For the text-containing cell, return its midpoint in [x, y] coordinate format. 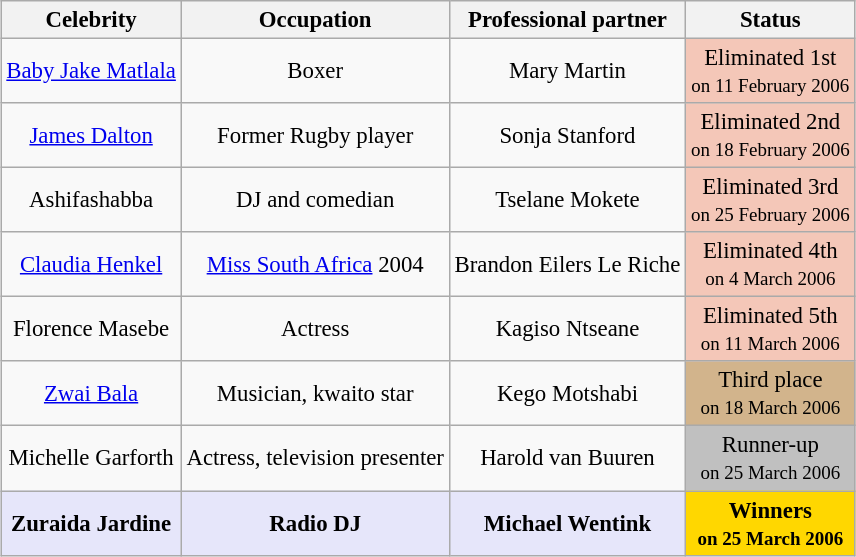
Tselane Mokete [567, 200]
Winnerson 25 March 2006 [770, 522]
Miss South Africa 2004 [315, 264]
Eliminated 1ston 11 February 2006 [770, 70]
Zuraida Jardine [91, 522]
Brandon Eilers Le Riche [567, 264]
DJ and comedian [315, 200]
Ashifashabba [91, 200]
Status [770, 20]
Radio DJ [315, 522]
Actress [315, 330]
Eliminated 2ndon 18 February 2006 [770, 136]
Michael Wentink [567, 522]
Professional partner [567, 20]
Kego Motshabi [567, 394]
Baby Jake Matlala [91, 70]
Claudia Henkel [91, 264]
Runner-upon 25 March 2006 [770, 458]
Florence Masebe [91, 330]
Michelle Garforth [91, 458]
Sonja Stanford [567, 136]
Mary Martin [567, 70]
Actress, television presenter [315, 458]
Eliminated 3rdon 25 February 2006 [770, 200]
Eliminated 5thon 11 March 2006 [770, 330]
Kagiso Ntseane [567, 330]
Third placeon 18 March 2006 [770, 394]
Boxer [315, 70]
Harold van Buuren [567, 458]
Celebrity [91, 20]
Former Rugby player [315, 136]
Eliminated 4thon 4 March 2006 [770, 264]
Occupation [315, 20]
Musician, kwaito star [315, 394]
Zwai Bala [91, 394]
James Dalton [91, 136]
